Return (X, Y) of the center of cell containing provided text 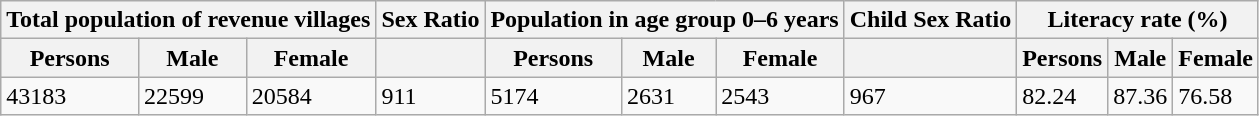
Literacy rate (%) (1138, 20)
20584 (311, 96)
967 (930, 96)
2543 (780, 96)
Child Sex Ratio (930, 20)
Sex Ratio (430, 20)
5174 (553, 96)
43183 (70, 96)
22599 (193, 96)
Population in age group 0–6 years (664, 20)
911 (430, 96)
87.36 (1140, 96)
Total population of revenue villages (188, 20)
76.58 (1216, 96)
82.24 (1062, 96)
2631 (668, 96)
